Determine the [x, y] coordinate at the center of the cell enclosing the given text.  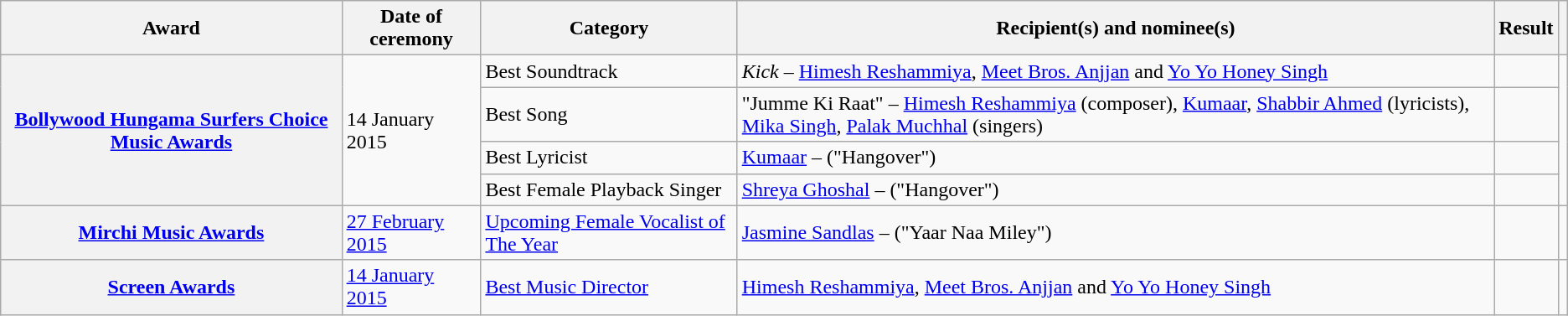
Jasmine Sandlas – ("Yaar Naa Miley") [1116, 233]
Himesh Reshammiya, Meet Bros. Anjjan and Yo Yo Honey Singh [1116, 287]
Award [171, 28]
Upcoming Female Vocalist of The Year [609, 233]
Screen Awards [171, 287]
27 February 2015 [411, 233]
Category [609, 28]
Kick – Himesh Reshammiya, Meet Bros. Anjjan and Yo Yo Honey Singh [1116, 71]
Best Soundtrack [609, 71]
Bollywood Hungama Surfers Choice Music Awards [171, 131]
Best Song [609, 114]
Best Female Playback Singer [609, 189]
"Jumme Ki Raat" – Himesh Reshammiya (composer), Kumaar, Shabbir Ahmed (lyricists), Mika Singh, Palak Muchhal (singers) [1116, 114]
Result [1526, 28]
Date of ceremony [411, 28]
Shreya Ghoshal – ("Hangover") [1116, 189]
Recipient(s) and nominee(s) [1116, 28]
Best Lyricist [609, 158]
Kumaar – ("Hangover") [1116, 158]
Mirchi Music Awards [171, 233]
Best Music Director [609, 287]
